Locate the cell with the specified text and output its [X, Y] center coordinate. 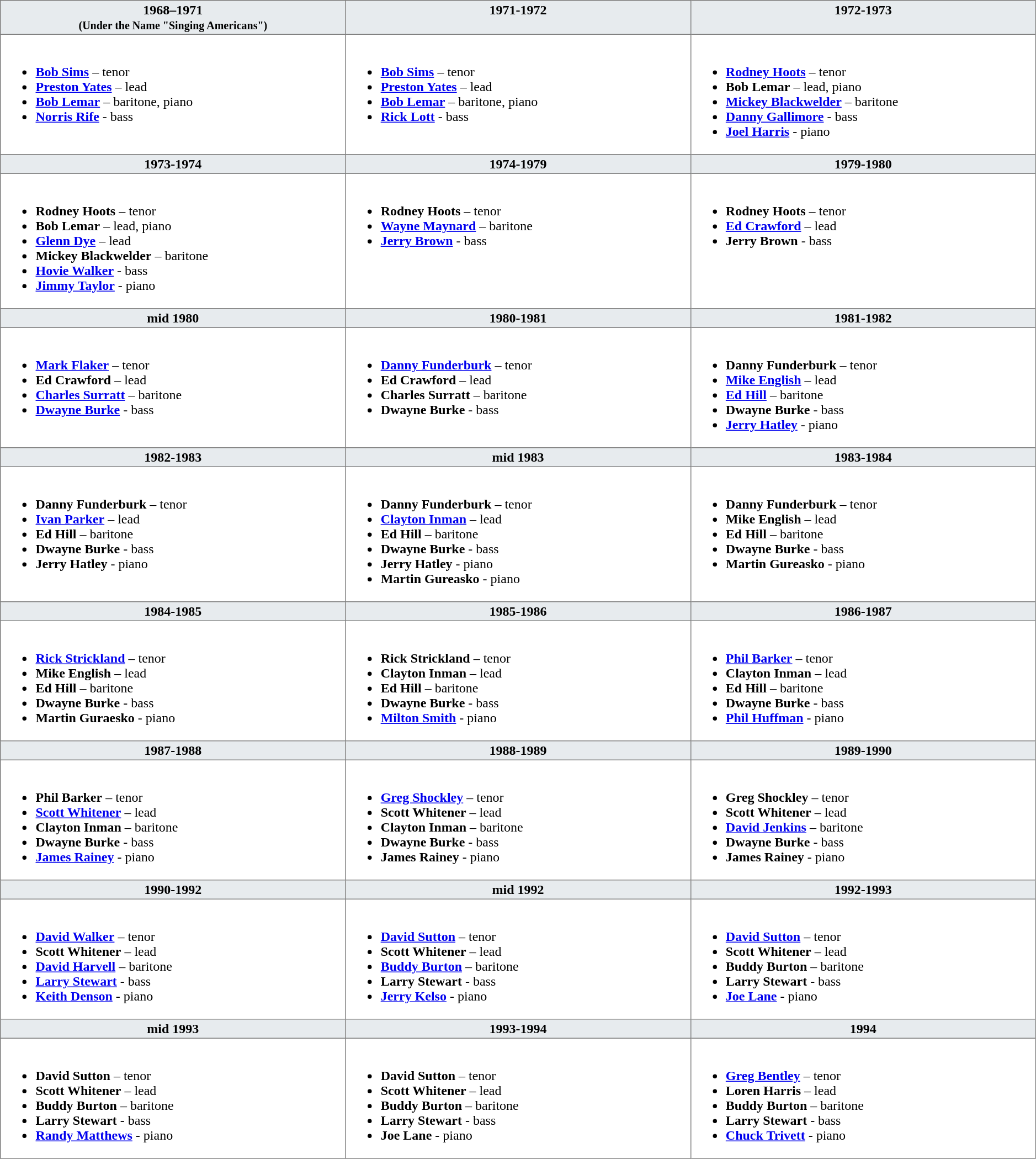
1992-1993 [863, 890]
Danny Funderburk – tenorEd Crawford – leadCharles Surratt – baritoneDwayne Burke - bass [518, 388]
1979-1980 [863, 164]
Rodney Hoots – tenorWayne Maynard – baritoneJerry Brown - bass [518, 241]
David Walker – tenorScott Whitener – leadDavid Harvell – baritoneLarry Stewart - bassKeith Denson - piano [173, 959]
1984-1985 [173, 611]
David Sutton – tenorScott Whitener – leadBuddy Burton – baritoneLarry Stewart - bassRandy Matthews - piano [173, 1098]
Rick Strickland – tenorClayton Inman – leadEd Hill – baritoneDwayne Burke - bassMilton Smith - piano [518, 681]
1980-1981 [518, 318]
Bob Sims – tenorPreston Yates – leadBob Lemar – baritone, pianoRick Lott - bass [518, 94]
1974-1979 [518, 164]
1985-1986 [518, 611]
1981-1982 [863, 318]
Greg Shockley – tenorScott Whitener – leadClayton Inman – baritoneDwayne Burke - bassJames Rainey - piano [518, 820]
Danny Funderburk – tenorIvan Parker – leadEd Hill – baritoneDwayne Burke - bassJerry Hatley - piano [173, 534]
1971-1972 [518, 18]
1993-1994 [518, 1029]
mid 1980 [173, 318]
Danny Funderburk – tenorMike English – leadEd Hill – baritoneDwayne Burke - bassJerry Hatley - piano [863, 388]
1990-1992 [173, 890]
David Sutton – tenorScott Whitener – leadBuddy Burton – baritoneLarry Stewart - bassJerry Kelso - piano [518, 959]
Rodney Hoots – tenorBob Lemar – lead, pianoGlenn Dye – leadMickey Blackwelder – baritoneHovie Walker - bassJimmy Taylor - piano [173, 241]
1972-1973 [863, 18]
1987-1988 [173, 750]
Bob Sims – tenorPreston Yates – leadBob Lemar – baritone, pianoNorris Rife - bass [173, 94]
1989-1990 [863, 750]
mid 1993 [173, 1029]
1983-1984 [863, 457]
mid 1983 [518, 457]
1968–1971(Under the Name "Singing Americans") [173, 18]
1988-1989 [518, 750]
Phil Barker – tenorScott Whitener – leadClayton Inman – baritoneDwayne Burke - bassJames Rainey - piano [173, 820]
Rodney Hoots – tenorEd Crawford – leadJerry Brown - bass [863, 241]
1973-1974 [173, 164]
mid 1992 [518, 890]
Rick Strickland – tenorMike English – leadEd Hill – baritoneDwayne Burke - bassMartin Guraesko - piano [173, 681]
Danny Funderburk – tenorMike English – leadEd Hill – baritoneDwayne Burke - bassMartin Gureasko - piano [863, 534]
Phil Barker – tenorClayton Inman – leadEd Hill – baritoneDwayne Burke - bassPhil Huffman - piano [863, 681]
1994 [863, 1029]
1982-1983 [173, 457]
Mark Flaker – tenorEd Crawford – leadCharles Surratt – baritoneDwayne Burke - bass [173, 388]
Greg Bentley – tenorLoren Harris – leadBuddy Burton – baritoneLarry Stewart - bassChuck Trivett - piano [863, 1098]
Rodney Hoots – tenorBob Lemar – lead, pianoMickey Blackwelder – baritoneDanny Gallimore - bassJoel Harris - piano [863, 94]
1986-1987 [863, 611]
Danny Funderburk – tenorClayton Inman – leadEd Hill – baritoneDwayne Burke - bassJerry Hatley - pianoMartin Gureasko - piano [518, 534]
Greg Shockley – tenorScott Whitener – leadDavid Jenkins – baritoneDwayne Burke - bassJames Rainey - piano [863, 820]
